Scan for the cell matching the given text and deliver its (x, y) coordinate at center. 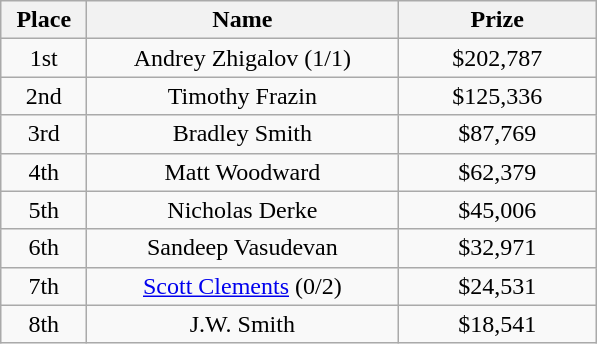
$32,971 (498, 248)
Andrey Zhigalov (1/1) (242, 58)
$87,769 (498, 134)
$24,531 (498, 286)
Timothy Frazin (242, 96)
$202,787 (498, 58)
6th (44, 248)
$45,006 (498, 210)
Bradley Smith (242, 134)
$18,541 (498, 324)
Place (44, 20)
Sandeep Vasudevan (242, 248)
3rd (44, 134)
$125,336 (498, 96)
8th (44, 324)
$62,379 (498, 172)
Name (242, 20)
Nicholas Derke (242, 210)
Prize (498, 20)
4th (44, 172)
Matt Woodward (242, 172)
Scott Clements (0/2) (242, 286)
7th (44, 286)
J.W. Smith (242, 324)
5th (44, 210)
1st (44, 58)
2nd (44, 96)
